For the text-containing cell, return its midpoint in (X, Y) coordinate format. 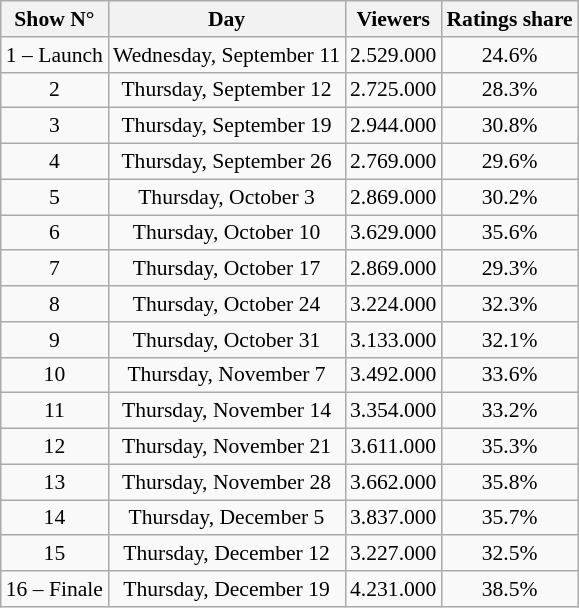
9 (54, 340)
30.8% (509, 126)
4.231.000 (393, 589)
3.837.000 (393, 518)
3.224.000 (393, 304)
Thursday, September 26 (226, 162)
Viewers (393, 19)
30.2% (509, 197)
2.769.000 (393, 162)
Thursday, September 19 (226, 126)
Thursday, December 19 (226, 589)
3.629.000 (393, 233)
Thursday, October 24 (226, 304)
12 (54, 447)
Thursday, October 3 (226, 197)
6 (54, 233)
32.3% (509, 304)
13 (54, 482)
3 (54, 126)
32.5% (509, 554)
33.6% (509, 375)
3.611.000 (393, 447)
3.133.000 (393, 340)
11 (54, 411)
10 (54, 375)
4 (54, 162)
35.8% (509, 482)
Thursday, November 21 (226, 447)
5 (54, 197)
14 (54, 518)
2 (54, 90)
8 (54, 304)
Thursday, October 17 (226, 269)
16 – Finale (54, 589)
Thursday, October 10 (226, 233)
35.7% (509, 518)
7 (54, 269)
Show N° (54, 19)
2.529.000 (393, 55)
Thursday, December 12 (226, 554)
33.2% (509, 411)
38.5% (509, 589)
24.6% (509, 55)
15 (54, 554)
29.3% (509, 269)
Day (226, 19)
1 – Launch (54, 55)
28.3% (509, 90)
2.944.000 (393, 126)
Thursday, November 14 (226, 411)
Ratings share (509, 19)
3.662.000 (393, 482)
2.725.000 (393, 90)
Thursday, November 7 (226, 375)
35.3% (509, 447)
Thursday, October 31 (226, 340)
3.492.000 (393, 375)
35.6% (509, 233)
3.354.000 (393, 411)
Thursday, December 5 (226, 518)
32.1% (509, 340)
Thursday, November 28 (226, 482)
Thursday, September 12 (226, 90)
Wednesday, September 11 (226, 55)
29.6% (509, 162)
3.227.000 (393, 554)
